Find where the given text appears and provide that cell's center as (x, y) coordinate. 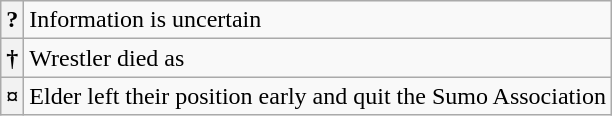
Information is uncertain (318, 20)
† (12, 58)
¤ (12, 96)
Elder left their position early and quit the Sumo Association (318, 96)
Wrestler died as (318, 58)
? (12, 20)
